From the cell containing the given text, extract its center point as [X, Y] coordinate. 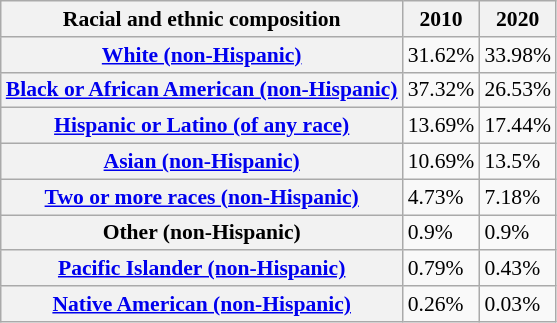
0.79% [442, 269]
0.26% [442, 304]
33.98% [518, 55]
31.62% [442, 55]
Racial and ethnic composition [202, 19]
0.03% [518, 304]
17.44% [518, 126]
Two or more races (non-Hispanic) [202, 197]
White (non-Hispanic) [202, 55]
37.32% [442, 90]
Pacific Islander (non-Hispanic) [202, 269]
Native American (non-Hispanic) [202, 304]
2010 [442, 19]
2020 [518, 19]
13.5% [518, 162]
10.69% [442, 162]
26.53% [518, 90]
7.18% [518, 197]
4.73% [442, 197]
13.69% [442, 126]
Black or African American (non-Hispanic) [202, 90]
Hispanic or Latino (of any race) [202, 126]
Asian (non-Hispanic) [202, 162]
Other (non-Hispanic) [202, 233]
0.43% [518, 269]
